Scan for the cell matching the given text and deliver its [X, Y] coordinate at center. 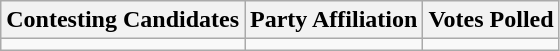
Party Affiliation [334, 20]
Contesting Candidates [123, 20]
Votes Polled [491, 20]
